Capture the cell that displays the provided text and extract its [x, y] central coordinate. 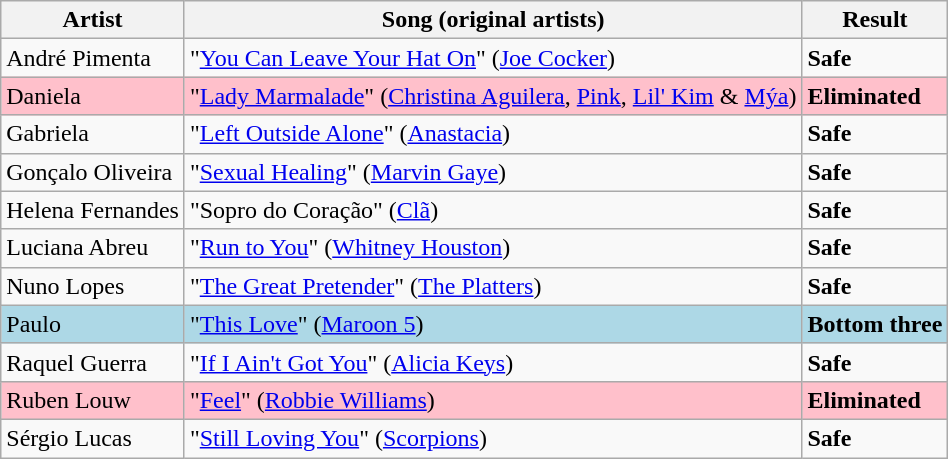
Artist [93, 20]
Result [875, 20]
Luciana Abreu [93, 248]
"Lady Marmalade" (Christina Aguilera, Pink, Lil' Kim & Mýa) [493, 96]
Helena Fernandes [93, 210]
Paulo [93, 324]
Gonçalo Oliveira [93, 172]
"Sopro do Coração" (Clã) [493, 210]
André Pimenta [93, 58]
"This Love" (Maroon 5) [493, 324]
"The Great Pretender" (The Platters) [493, 286]
Bottom three [875, 324]
"Feel" (Robbie Williams) [493, 400]
"Still Loving You" (Scorpions) [493, 438]
Sérgio Lucas [93, 438]
Song (original artists) [493, 20]
"You Can Leave Your Hat On" (Joe Cocker) [493, 58]
Raquel Guerra [93, 362]
"Sexual Healing" (Marvin Gaye) [493, 172]
"Left Outside Alone" (Anastacia) [493, 134]
"If I Ain't Got You" (Alicia Keys) [493, 362]
Daniela [93, 96]
Gabriela [93, 134]
Ruben Louw [93, 400]
Nuno Lopes [93, 286]
"Run to You" (Whitney Houston) [493, 248]
